Provide the (X, Y) coordinate of the cell's center where the given text is located.  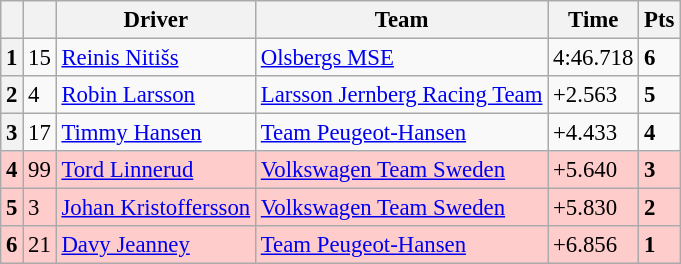
+5.830 (594, 208)
21 (40, 245)
4:46.718 (594, 58)
Davy Jeanney (156, 245)
+6.856 (594, 245)
Larsson Jernberg Racing Team (401, 95)
15 (40, 58)
+4.433 (594, 133)
17 (40, 133)
Time (594, 20)
Timmy Hansen (156, 133)
Tord Linnerud (156, 170)
Driver (156, 20)
+2.563 (594, 95)
Reinis Nitišs (156, 58)
Team (401, 20)
+5.640 (594, 170)
Pts (660, 20)
Johan Kristoffersson (156, 208)
99 (40, 170)
Olsbergs MSE (401, 58)
Robin Larsson (156, 95)
